From the cell containing the given text, extract its center point as [x, y] coordinate. 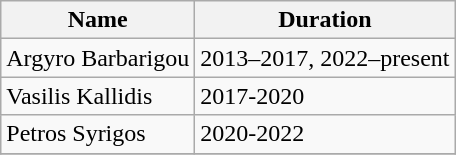
2020-2022 [325, 134]
Argyro Barbarigou [98, 58]
Vasilis Kallidis [98, 96]
Duration [325, 20]
2017-2020 [325, 96]
2013–2017, 2022–present [325, 58]
Name [98, 20]
Petros Syrigos [98, 134]
